Detect which cell encompasses the target text, then output its [x, y] center coordinate. 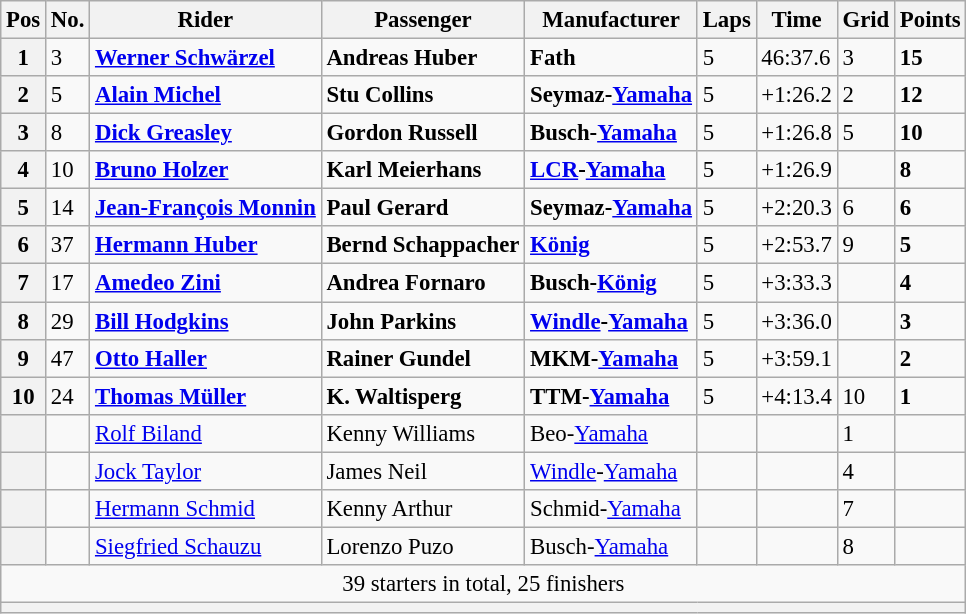
Pos [24, 20]
K. Waltisperg [423, 396]
Jean-François Monnin [206, 208]
John Parkins [423, 321]
+3:59.1 [796, 358]
39 starters in total, 25 finishers [484, 584]
Dick Greasley [206, 133]
+1:26.2 [796, 95]
12 [930, 95]
Werner Schwärzel [206, 58]
+3:36.0 [796, 321]
Otto Haller [206, 358]
+1:26.8 [796, 133]
Laps [726, 20]
Karl Meierhans [423, 170]
Grid [866, 20]
Bill Hodgkins [206, 321]
15 [930, 58]
Andrea Fornaro [423, 283]
Bruno Holzer [206, 170]
Fath [612, 58]
Amedeo Zini [206, 283]
Hermann Huber [206, 245]
No. [68, 20]
+3:33.3 [796, 283]
Gordon Russell [423, 133]
Alain Michel [206, 95]
Paul Gerard [423, 208]
37 [68, 245]
Busch-König [612, 283]
Rolf Biland [206, 433]
Rainer Gundel [423, 358]
24 [68, 396]
Beo-Yamaha [612, 433]
Kenny Williams [423, 433]
+2:20.3 [796, 208]
+2:53.7 [796, 245]
James Neil [423, 471]
Time [796, 20]
Jock Taylor [206, 471]
29 [68, 321]
Andreas Huber [423, 58]
Thomas Müller [206, 396]
+1:26.9 [796, 170]
Schmid-Yamaha [612, 509]
TTM-Yamaha [612, 396]
Manufacturer [612, 20]
Lorenzo Puzo [423, 546]
Siegfried Schauzu [206, 546]
MKM-Yamaha [612, 358]
14 [68, 208]
Stu Collins [423, 95]
Bernd Schappacher [423, 245]
König [612, 245]
Rider [206, 20]
+4:13.4 [796, 396]
Points [930, 20]
Kenny Arthur [423, 509]
LCR-Yamaha [612, 170]
17 [68, 283]
47 [68, 358]
46:37.6 [796, 58]
Hermann Schmid [206, 509]
Passenger [423, 20]
